Return [x, y] of the center of cell containing provided text 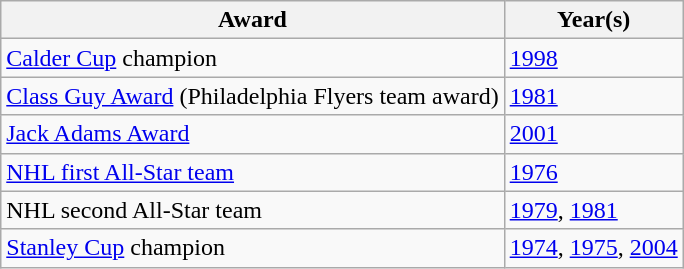
1979, 1981 [594, 210]
Calder Cup champion [252, 58]
2001 [594, 134]
1976 [594, 172]
Class Guy Award (Philadelphia Flyers team award) [252, 96]
NHL second All-Star team [252, 210]
Year(s) [594, 20]
Jack Adams Award [252, 134]
1981 [594, 96]
1974, 1975, 2004 [594, 248]
NHL first All-Star team [252, 172]
Stanley Cup champion [252, 248]
1998 [594, 58]
Award [252, 20]
